Locate the cell with the specified text and output its [X, Y] center coordinate. 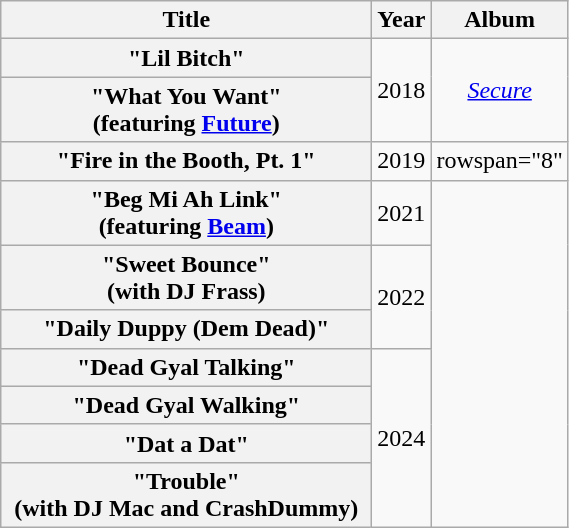
2024 [402, 438]
"Daily Duppy (Dem Dead)" [186, 329]
Year [402, 20]
"Lil Bitch" [186, 58]
"Dat a Dat" [186, 443]
Title [186, 20]
"Sweet Bounce"(with DJ Frass) [186, 278]
"Fire in the Booth, Pt. 1" [186, 161]
2021 [402, 212]
"Trouble"(with DJ Mac and CrashDummy) [186, 494]
"Beg Mi Ah Link"(featuring Beam) [186, 212]
rowspan="8" [500, 161]
"What You Want"(featuring Future) [186, 110]
Album [500, 20]
2018 [402, 90]
2019 [402, 161]
"Dead Gyal Walking" [186, 405]
"Dead Gyal Talking" [186, 367]
Secure [500, 90]
2022 [402, 296]
